Extract the (X, Y) coordinate from the center of the cell holding the provided text.  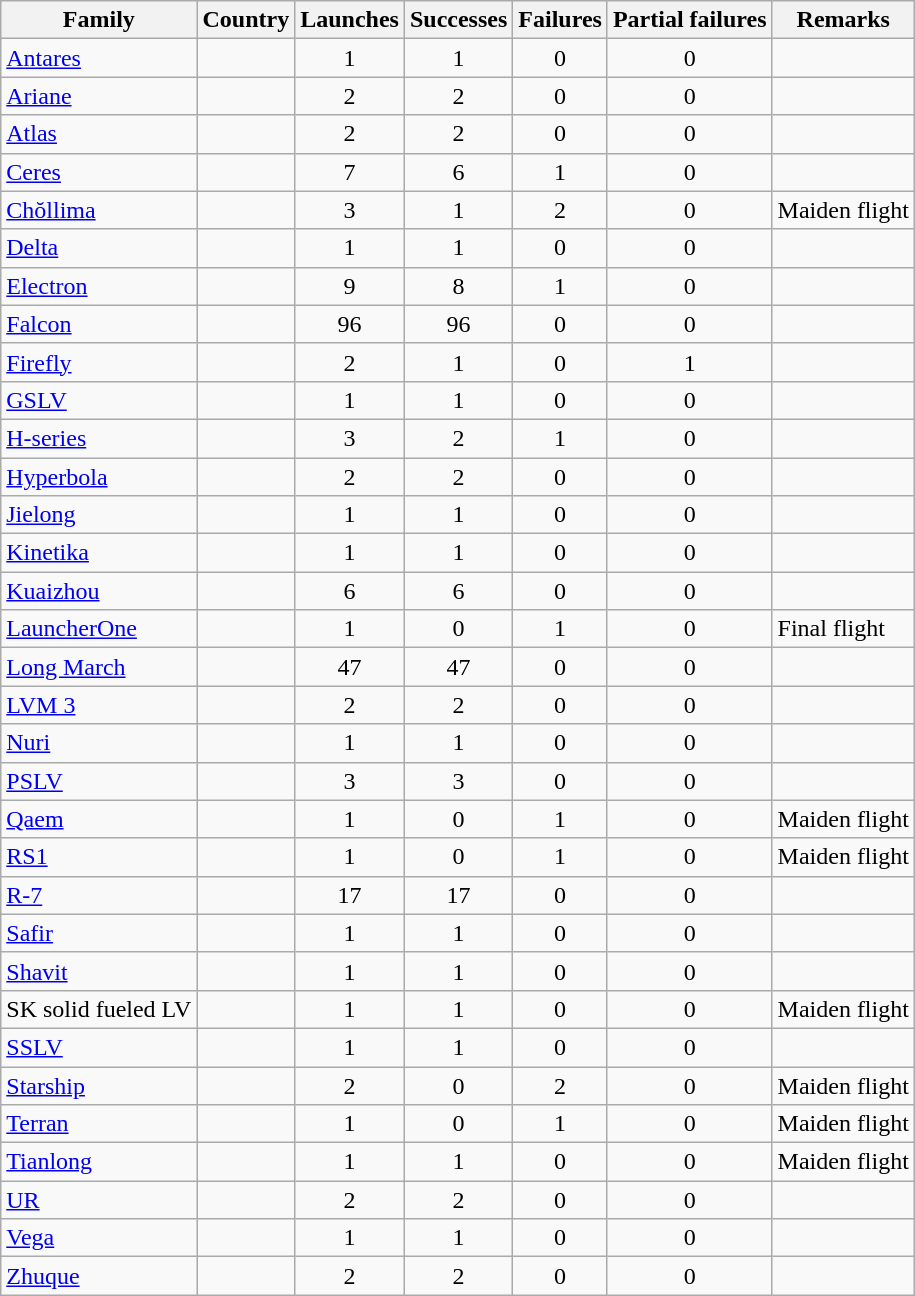
Kinetika (99, 553)
Launches (350, 20)
LauncherOne (99, 629)
GSLV (99, 400)
Kuaizhou (99, 591)
Nuri (99, 743)
Final flight (843, 629)
Hyperbola (99, 477)
Successes (458, 20)
Jielong (99, 515)
9 (350, 286)
R-7 (99, 895)
Qaem (99, 819)
Ceres (99, 172)
Terran (99, 1124)
Failures (560, 20)
Zhuque (99, 1276)
Long March (99, 667)
Delta (99, 248)
Shavit (99, 971)
RS1 (99, 857)
Starship (99, 1085)
Tianlong (99, 1162)
Falcon (99, 324)
LVM 3 (99, 705)
H-series (99, 438)
Atlas (99, 134)
Remarks (843, 20)
8 (458, 286)
Chŏllima (99, 210)
PSLV (99, 781)
Firefly (99, 362)
Safir (99, 933)
Partial failures (690, 20)
UR (99, 1200)
Country (246, 20)
Antares (99, 58)
Family (99, 20)
7 (350, 172)
Vega (99, 1238)
Electron (99, 286)
SK solid fueled LV (99, 1009)
Ariane (99, 96)
SSLV (99, 1047)
